Find where the given text appears and provide that cell's center as [x, y] coordinate. 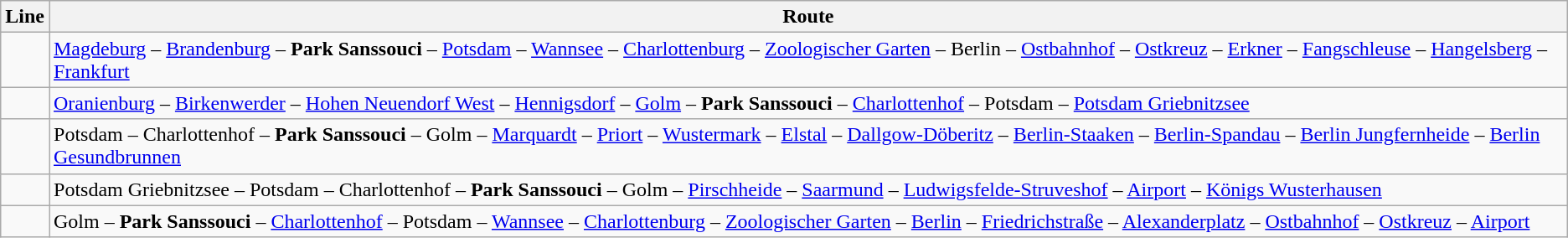
Route [807, 17]
Oranienburg – Birkenwerder – Hohen Neuendorf West – Hennigsdorf – Golm – Park Sanssouci – Charlottenhof – Potsdam – Potsdam Griebnitzsee [807, 103]
Line [25, 17]
